Extract the (X, Y) coordinate from the center of the cell holding the provided text.  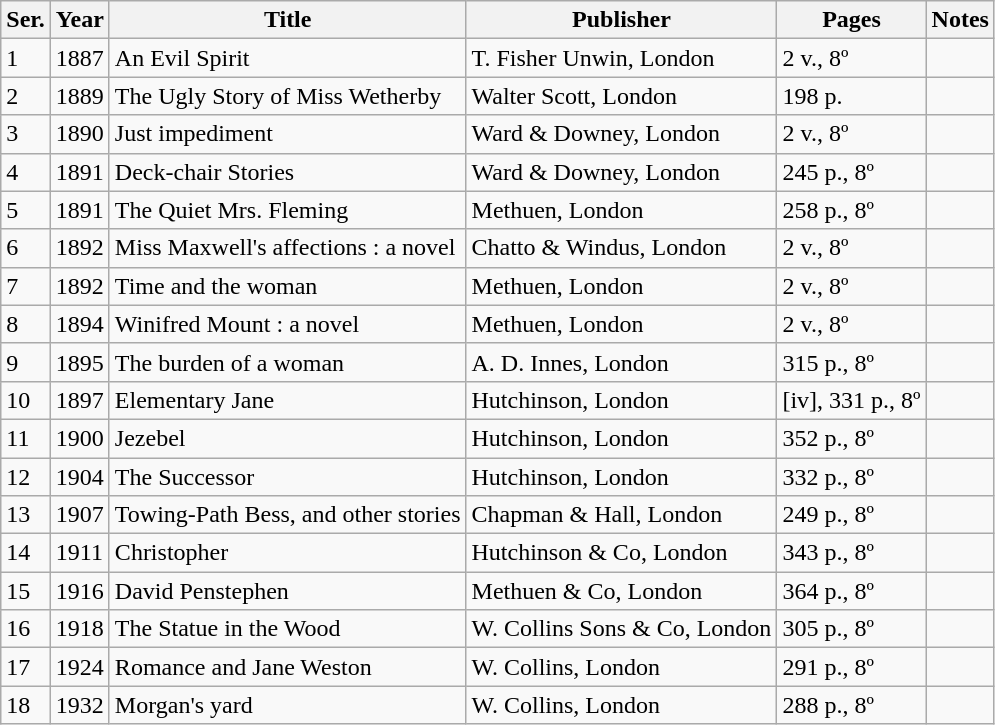
291 p., 8º (852, 667)
1907 (80, 515)
18 (26, 705)
The Statue in the Wood (288, 629)
W. Collins Sons & Co, London (622, 629)
Time and the woman (288, 286)
[iv], 331 p., 8º (852, 400)
Romance and Jane Weston (288, 667)
David Penstephen (288, 591)
Walter Scott, London (622, 96)
245 p., 8º (852, 172)
10 (26, 400)
Towing-Path Bess, and other stories (288, 515)
The Quiet Mrs. Fleming (288, 210)
The Ugly Story of Miss Wetherby (288, 96)
Chapman & Hall, London (622, 515)
1918 (80, 629)
Just impediment (288, 134)
3 (26, 134)
13 (26, 515)
Hutchinson & Co, London (622, 553)
Ser. (26, 20)
1916 (80, 591)
1890 (80, 134)
1894 (80, 324)
198 p. (852, 96)
1924 (80, 667)
Christopher (288, 553)
A. D. Innes, London (622, 362)
The Successor (288, 477)
T. Fisher Unwin, London (622, 58)
Chatto & Windus, London (622, 248)
1900 (80, 438)
Title (288, 20)
Winifred Mount : a novel (288, 324)
1932 (80, 705)
Methuen & Co, London (622, 591)
305 p., 8º (852, 629)
8 (26, 324)
258 p., 8º (852, 210)
12 (26, 477)
Publisher (622, 20)
1895 (80, 362)
352 p., 8º (852, 438)
1889 (80, 96)
17 (26, 667)
1904 (80, 477)
16 (26, 629)
11 (26, 438)
Jezebel (288, 438)
1887 (80, 58)
364 p., 8º (852, 591)
6 (26, 248)
Elementary Jane (288, 400)
5 (26, 210)
7 (26, 286)
4 (26, 172)
An Evil Spirit (288, 58)
Miss Maxwell's affections : a novel (288, 248)
Morgan's yard (288, 705)
Deck-chair Stories (288, 172)
315 p., 8º (852, 362)
332 p., 8º (852, 477)
2 (26, 96)
1897 (80, 400)
343 p., 8º (852, 553)
15 (26, 591)
Pages (852, 20)
288 p., 8º (852, 705)
1911 (80, 553)
14 (26, 553)
9 (26, 362)
The burden of a woman (288, 362)
Notes (960, 20)
Year (80, 20)
249 p., 8º (852, 515)
1 (26, 58)
